Determine the [x, y] coordinate at the center of the cell enclosing the given text.  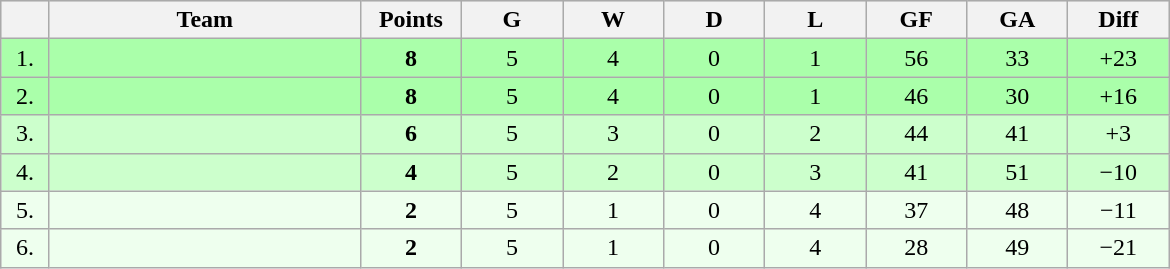
1. [26, 58]
30 [1018, 96]
+23 [1118, 58]
+3 [1118, 134]
37 [916, 210]
GF [916, 20]
5. [26, 210]
GA [1018, 20]
Team [204, 20]
2. [26, 96]
49 [1018, 248]
6. [26, 248]
4. [26, 172]
L [816, 20]
3. [26, 134]
Points [410, 20]
56 [916, 58]
+16 [1118, 96]
W [612, 20]
44 [916, 134]
−21 [1118, 248]
−10 [1118, 172]
33 [1018, 58]
G [512, 20]
Diff [1118, 20]
D [714, 20]
28 [916, 248]
51 [1018, 172]
−11 [1118, 210]
6 [410, 134]
48 [1018, 210]
46 [916, 96]
